Provide the (x, y) coordinate of the cell's center where the given text is located.  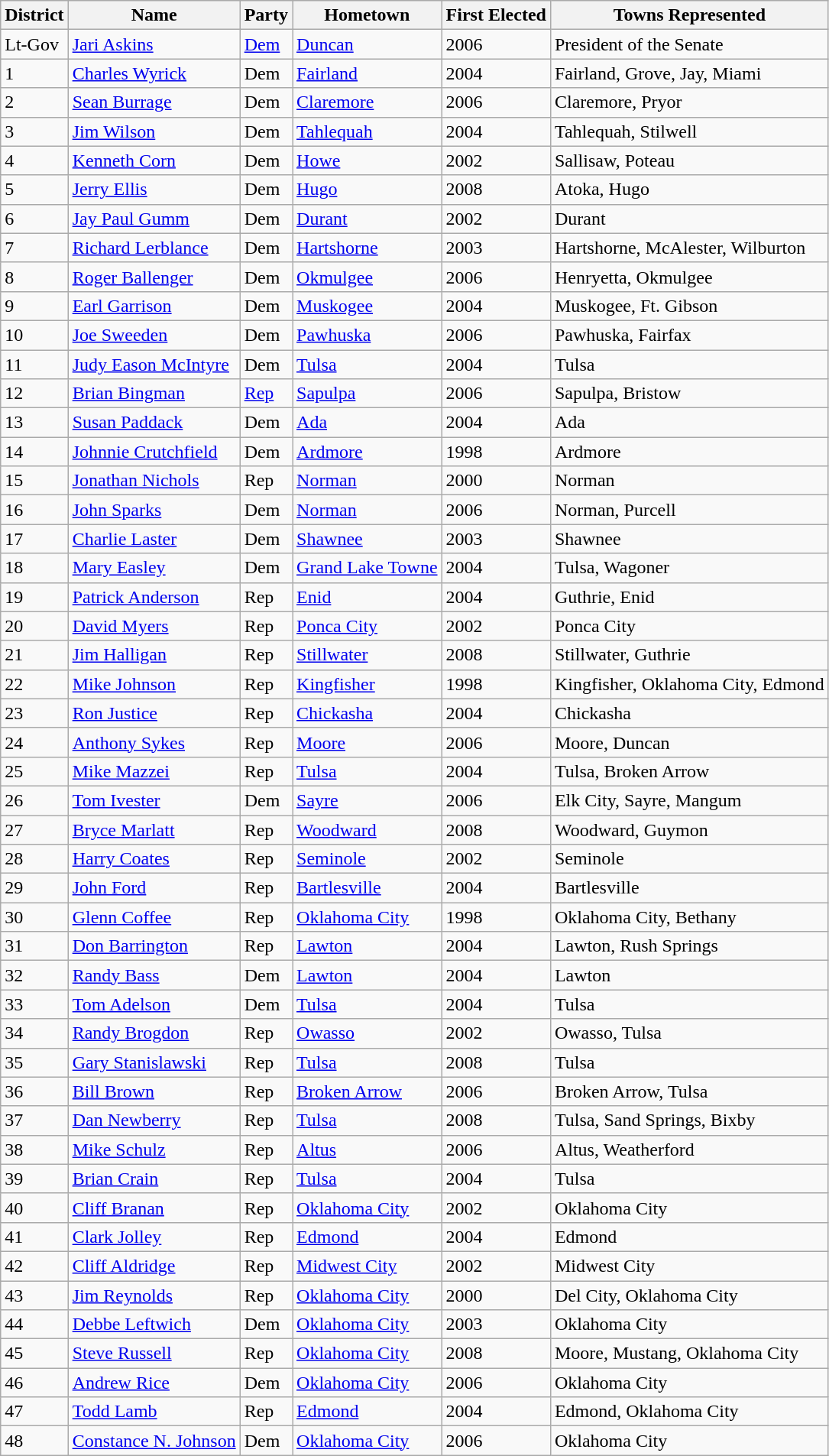
Patrick Anderson (154, 597)
Duncan (368, 44)
Tulsa, Sand Springs, Bixby (689, 1120)
Okmulgee (368, 277)
Jim Reynolds (154, 1295)
Moore, Duncan (689, 742)
48 (34, 1441)
32 (34, 975)
Johnnie Crutchfield (154, 452)
46 (34, 1383)
Mike Mazzei (154, 771)
Hugo (368, 190)
Enid (368, 597)
19 (34, 597)
3 (34, 131)
Hartshorne, McAlester, Wilburton (689, 248)
8 (34, 277)
Towns Represented (689, 15)
Atoka, Hugo (689, 190)
Jay Paul Gumm (154, 219)
District (34, 15)
Broken Arrow, Tulsa (689, 1091)
40 (34, 1208)
Grand Lake Towne (368, 568)
26 (34, 800)
Steve Russell (154, 1354)
Bryce Marlatt (154, 829)
Jim Wilson (154, 131)
Owasso, Tulsa (689, 1033)
47 (34, 1412)
Tahlequah (368, 131)
Jonathan Nichols (154, 481)
43 (34, 1295)
34 (34, 1033)
18 (34, 568)
Woodward (368, 829)
45 (34, 1354)
Party (266, 15)
Broken Arrow (368, 1091)
Judy Eason McIntyre (154, 365)
Norman, Purcell (689, 510)
Elk City, Sayre, Mangum (689, 800)
Gary Stanislawski (154, 1062)
Ron Justice (154, 713)
1 (34, 73)
Mary Easley (154, 568)
Cliff Aldridge (154, 1266)
Del City, Oklahoma City (689, 1295)
Pawhuska (368, 335)
Tom Adelson (154, 1004)
37 (34, 1120)
Brian Crain (154, 1179)
39 (34, 1179)
23 (34, 713)
Muskogee (368, 306)
29 (34, 888)
5 (34, 190)
Charles Wyrick (154, 73)
Sapulpa, Bristow (689, 394)
Howe (368, 161)
Tulsa, Wagoner (689, 568)
Guthrie, Enid (689, 597)
Sapulpa (368, 394)
35 (34, 1062)
25 (34, 771)
Susan Paddack (154, 423)
Constance N. Johnson (154, 1441)
Harry Coates (154, 859)
20 (34, 626)
Name (154, 15)
Debbe Leftwich (154, 1325)
Sean Burrage (154, 102)
Bill Brown (154, 1091)
21 (34, 655)
Todd Lamb (154, 1412)
Tulsa, Broken Arrow (689, 771)
Mike Johnson (154, 684)
Jerry Ellis (154, 190)
31 (34, 946)
Anthony Sykes (154, 742)
14 (34, 452)
Randy Bass (154, 975)
Edmond, Oklahoma City (689, 1412)
4 (34, 161)
Jari Askins (154, 44)
41 (34, 1237)
16 (34, 510)
Glenn Coffee (154, 917)
Dan Newberry (154, 1120)
Moore (368, 742)
33 (34, 1004)
Fairland, Grove, Jay, Miami (689, 73)
Lawton, Rush Springs (689, 946)
Randy Brogdon (154, 1033)
2 (34, 102)
First Elected (496, 15)
Muskogee, Ft. Gibson (689, 306)
7 (34, 248)
Andrew Rice (154, 1383)
Stillwater, Guthrie (689, 655)
Don Barrington (154, 946)
Altus, Weatherford (689, 1150)
John Sparks (154, 510)
Owasso (368, 1033)
42 (34, 1266)
Hartshorne (368, 248)
44 (34, 1325)
10 (34, 335)
Clark Jolley (154, 1237)
30 (34, 917)
Claremore (368, 102)
Fairland (368, 73)
Mike Schulz (154, 1150)
Sayre (368, 800)
Pawhuska, Fairfax (689, 335)
Lt-Gov (34, 44)
22 (34, 684)
12 (34, 394)
38 (34, 1150)
Kingfisher, Oklahoma City, Edmond (689, 684)
Earl Garrison (154, 306)
Hometown (368, 15)
Charlie Laster (154, 539)
Roger Ballenger (154, 277)
Brian Bingman (154, 394)
17 (34, 539)
Altus (368, 1150)
Joe Sweeden (154, 335)
24 (34, 742)
Woodward, Guymon (689, 829)
11 (34, 365)
9 (34, 306)
15 (34, 481)
Tahlequah, Stilwell (689, 131)
Claremore, Pryor (689, 102)
Oklahoma City, Bethany (689, 917)
John Ford (154, 888)
Kenneth Corn (154, 161)
Henryetta, Okmulgee (689, 277)
36 (34, 1091)
Kingfisher (368, 684)
President of the Senate (689, 44)
6 (34, 219)
David Myers (154, 626)
Richard Lerblance (154, 248)
28 (34, 859)
Cliff Branan (154, 1208)
Jim Halligan (154, 655)
27 (34, 829)
Stillwater (368, 655)
Sallisaw, Poteau (689, 161)
Tom Ivester (154, 800)
13 (34, 423)
Moore, Mustang, Oklahoma City (689, 1354)
